For the text-containing cell, return its midpoint in (X, Y) coordinate format. 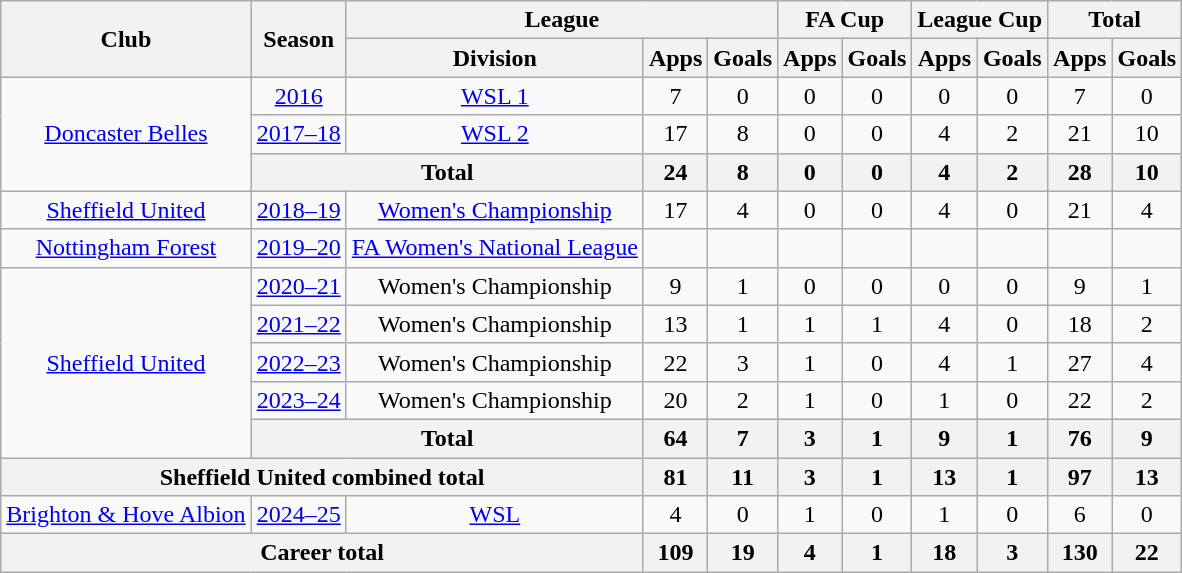
FA Cup (845, 20)
28 (1080, 172)
Season (298, 39)
Sheffield United combined total (322, 477)
2021–22 (298, 324)
Brighton & Hove Albion (126, 515)
24 (675, 172)
2018–19 (298, 210)
76 (1080, 438)
81 (675, 477)
2023–24 (298, 400)
6 (1080, 515)
2022–23 (298, 362)
WSL (494, 515)
2020–21 (298, 286)
League Cup (980, 20)
WSL 2 (494, 134)
130 (1080, 553)
2024–25 (298, 515)
64 (675, 438)
19 (743, 553)
Nottingham Forest (126, 248)
97 (1080, 477)
Division (494, 58)
2019–20 (298, 248)
20 (675, 400)
2017–18 (298, 134)
WSL 1 (494, 96)
League (562, 20)
27 (1080, 362)
109 (675, 553)
11 (743, 477)
Career total (322, 553)
FA Women's National League (494, 248)
2016 (298, 96)
Club (126, 39)
Doncaster Belles (126, 134)
